Detect which cell encompasses the target text, then output its [X, Y] center coordinate. 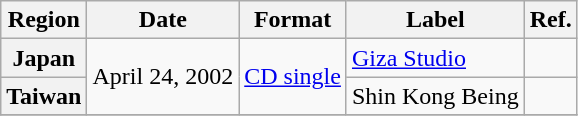
Shin Kong Being [435, 96]
Date [163, 20]
Region [44, 20]
April 24, 2002 [163, 77]
Format [293, 20]
Taiwan [44, 96]
Ref. [550, 20]
CD single [293, 77]
Label [435, 20]
Japan [44, 58]
Giza Studio [435, 58]
